Provide the [x, y] coordinate of the cell's center where the given text is located.  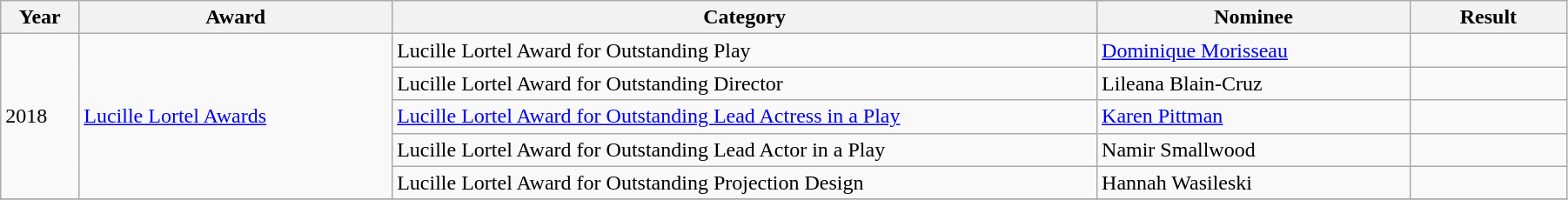
Lucille Lortel Award for Outstanding Lead Actor in a Play [745, 150]
Nominee [1254, 17]
Lileana Blain-Cruz [1254, 83]
Hannah Wasileski [1254, 183]
2018 [40, 117]
Namir Smallwood [1254, 150]
Lucille Lortel Awards [236, 117]
Award [236, 17]
Lucille Lortel Award for Outstanding Play [745, 50]
Result [1488, 17]
Lucille Lortel Award for Outstanding Projection Design [745, 183]
Lucille Lortel Award for Outstanding Director [745, 83]
Dominique Morisseau [1254, 50]
Year [40, 17]
Karen Pittman [1254, 117]
Category [745, 17]
Lucille Lortel Award for Outstanding Lead Actress in a Play [745, 117]
